For the text-containing cell, return its midpoint in (X, Y) coordinate format. 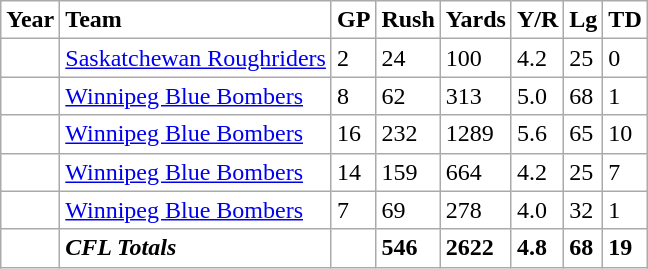
62 (408, 96)
8 (353, 96)
Y/R (537, 20)
14 (353, 172)
16 (353, 134)
1289 (476, 134)
TD (625, 20)
159 (408, 172)
664 (476, 172)
100 (476, 58)
10 (625, 134)
546 (408, 248)
32 (584, 210)
2 (353, 58)
278 (476, 210)
0 (625, 58)
Rush (408, 20)
Lg (584, 20)
Year (30, 20)
Saskatchewan Roughriders (196, 58)
4.8 (537, 248)
24 (408, 58)
313 (476, 96)
CFL Totals (196, 248)
2622 (476, 248)
4.0 (537, 210)
Yards (476, 20)
5.6 (537, 134)
19 (625, 248)
5.0 (537, 96)
65 (584, 134)
69 (408, 210)
232 (408, 134)
GP (353, 20)
Team (196, 20)
